Return (X, Y) of the center of cell containing provided text 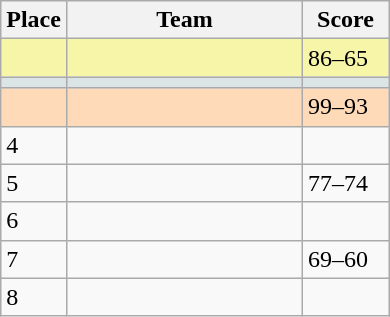
8 (34, 297)
69–60 (346, 259)
Place (34, 20)
99–93 (346, 107)
5 (34, 183)
77–74 (346, 183)
6 (34, 221)
86–65 (346, 58)
7 (34, 259)
Team (184, 20)
Score (346, 20)
4 (34, 145)
